For the text-containing cell, return its midpoint in (X, Y) coordinate format. 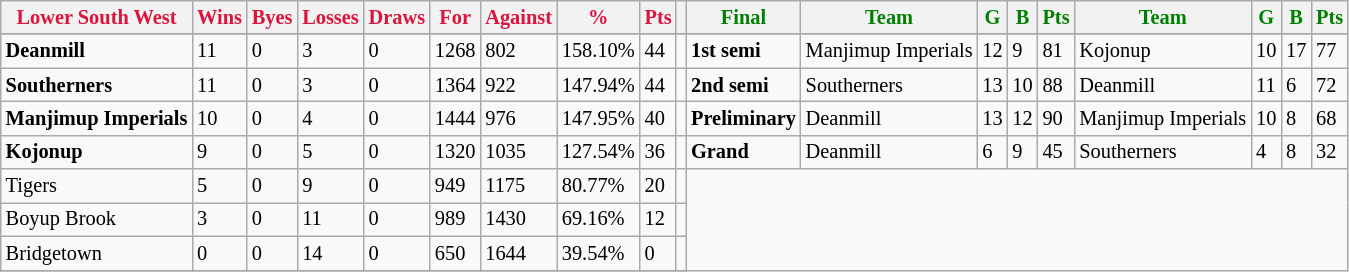
Losses (330, 17)
650 (455, 253)
Against (518, 17)
Final (744, 17)
20 (658, 186)
1268 (455, 51)
1644 (518, 253)
17 (1296, 51)
922 (518, 85)
90 (1056, 118)
1430 (518, 219)
% (598, 17)
81 (1056, 51)
147.95% (598, 118)
1444 (455, 118)
69.16% (598, 219)
1st semi (744, 51)
For (455, 17)
72 (1330, 85)
Byes (272, 17)
39.54% (598, 253)
158.10% (598, 51)
80.77% (598, 186)
Boyup Brook (96, 219)
127.54% (598, 152)
949 (455, 186)
1035 (518, 152)
14 (330, 253)
Lower South West (96, 17)
1320 (455, 152)
Draws (397, 17)
1364 (455, 85)
77 (1330, 51)
976 (518, 118)
68 (1330, 118)
Grand (744, 152)
40 (658, 118)
2nd semi (744, 85)
Wins (220, 17)
Bridgetown (96, 253)
989 (455, 219)
147.94% (598, 85)
36 (658, 152)
32 (1330, 152)
1175 (518, 186)
Preliminary (744, 118)
Tigers (96, 186)
88 (1056, 85)
802 (518, 51)
45 (1056, 152)
